Detect which cell encompasses the target text, then output its [x, y] center coordinate. 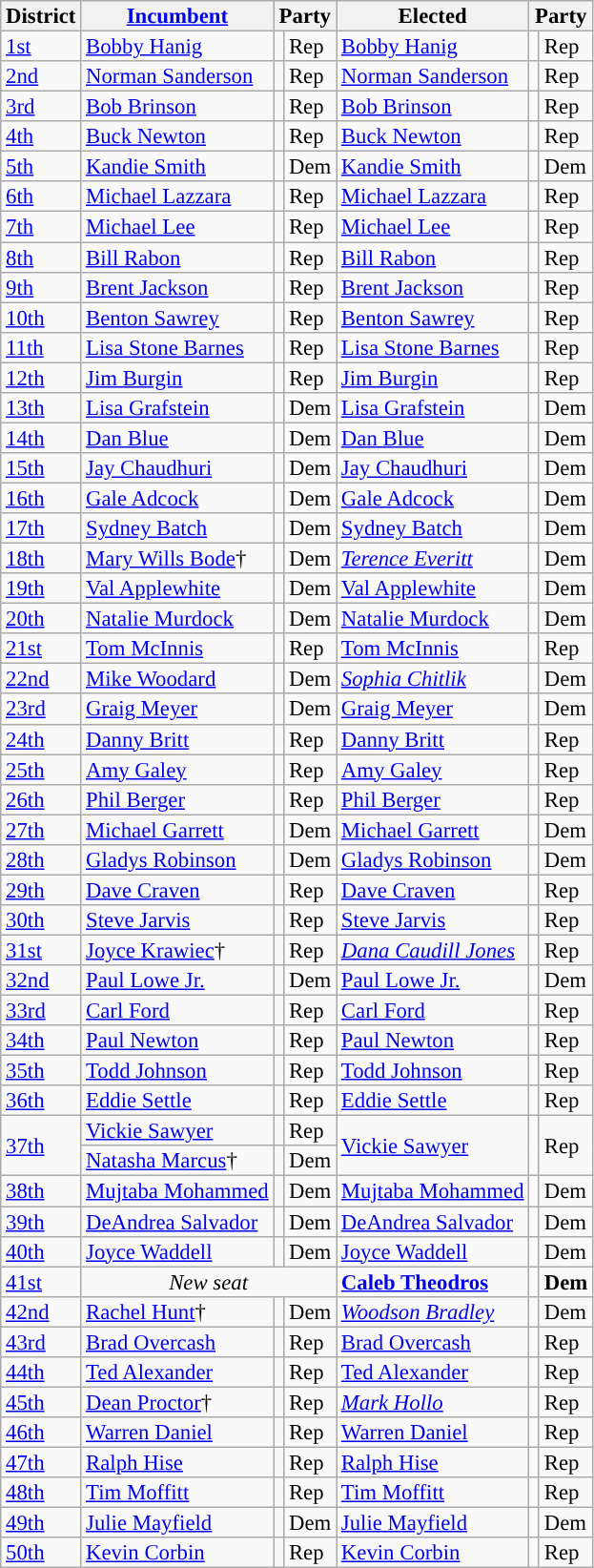
3rd [41, 107]
Mary Wills Bode† [177, 559]
41st [41, 1282]
22nd [41, 679]
Dana Caudill Jones [433, 950]
8th [41, 258]
30th [41, 920]
Caleb Theodros [433, 1282]
11th [41, 347]
28th [41, 860]
23rd [41, 710]
48th [41, 1493]
Rachel Hunt† [177, 1311]
Incumbent [177, 16]
27th [41, 830]
43rd [41, 1342]
18th [41, 559]
47th [41, 1462]
14th [41, 438]
35th [41, 1071]
19th [41, 588]
10th [41, 318]
31st [41, 950]
1st [41, 47]
34th [41, 1041]
38th [41, 1191]
24th [41, 739]
New seat [209, 1282]
26th [41, 799]
Elected [433, 16]
16th [41, 498]
25th [41, 770]
33rd [41, 1011]
Dean Proctor† [177, 1402]
5th [41, 167]
9th [41, 287]
32nd [41, 980]
12th [41, 378]
6th [41, 196]
2nd [41, 76]
45th [41, 1402]
39th [41, 1222]
Mike Woodard [177, 679]
37th [41, 1146]
Terence Everitt [433, 559]
21st [41, 649]
36th [41, 1101]
15th [41, 468]
Joyce Krawiec† [177, 950]
46th [41, 1433]
44th [41, 1372]
13th [41, 408]
Sophia Chitlik [433, 679]
District [41, 16]
7th [41, 227]
17th [41, 528]
42nd [41, 1311]
20th [41, 619]
40th [41, 1251]
Natasha Marcus† [177, 1162]
50th [41, 1553]
Mark Hollo [433, 1402]
Woodson Bradley [433, 1311]
29th [41, 890]
4th [41, 136]
49th [41, 1523]
